Return the (x, y) coordinate for the center point of the cell that contains the specified text.  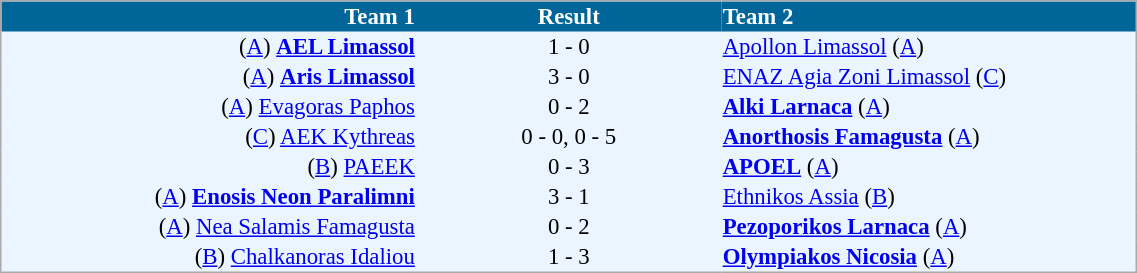
(A) Enosis Neon Paralimni (209, 197)
0 - 0, 0 - 5 (568, 137)
Anorthosis Famagusta (A) (929, 137)
Result (568, 16)
(A) Evagoras Paphos (209, 107)
(C) AEK Kythreas (209, 137)
Team 1 (209, 16)
(B) Chalkanoras Idaliou (209, 257)
1 - 3 (568, 257)
(B) PAEEK (209, 167)
Apollon Limassol (A) (929, 47)
ENAZ Agia Zoni Limassol (C) (929, 77)
(A) Aris Limassol (209, 77)
Team 2 (929, 16)
3 - 1 (568, 197)
1 - 0 (568, 47)
Olympiakos Nicosia (A) (929, 257)
APOEL (A) (929, 167)
Alki Larnaca (A) (929, 107)
0 - 3 (568, 167)
(A) Nea Salamis Famagusta (209, 227)
Ethnikos Assia (B) (929, 197)
3 - 0 (568, 77)
(A) AEL Limassol (209, 47)
Pezoporikos Larnaca (A) (929, 227)
